Identify which cell holds the provided text, then report its (X, Y) central coordinate. 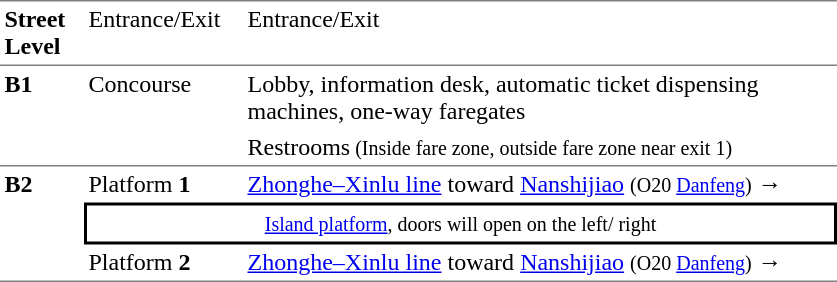
Island platform, doors will open on the left/ right (460, 223)
Platform 2 (164, 263)
Platform 1 (164, 184)
B2 (42, 224)
Street Level (42, 33)
Restrooms (Inside fare zone, outside fare zone near exit 1) (540, 148)
Concourse (164, 116)
B1 (42, 116)
Lobby, information desk, automatic ticket dispensing machines, one-way faregates (540, 98)
